For the text-containing cell, return its midpoint in [x, y] coordinate format. 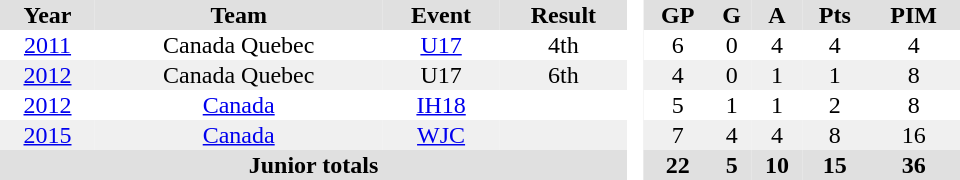
10 [777, 165]
6 [678, 45]
IH18 [440, 105]
2011 [48, 45]
Event [440, 15]
2015 [48, 135]
Year [48, 15]
A [777, 15]
15 [834, 165]
7 [678, 135]
G [731, 15]
GP [678, 15]
4th [564, 45]
PIM [914, 15]
6th [564, 75]
2 [834, 105]
Junior totals [314, 165]
16 [914, 135]
Result [564, 15]
22 [678, 165]
Pts [834, 15]
WJC [440, 135]
Team [238, 15]
36 [914, 165]
